Locate the cell with the specified text and output its (X, Y) center coordinate. 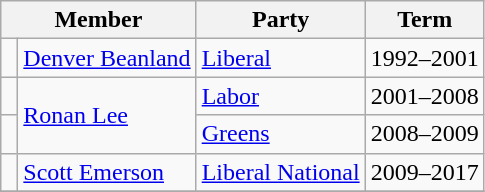
Ronan Lee (107, 115)
Greens (280, 134)
Denver Beanland (107, 58)
Scott Emerson (107, 172)
Liberal (280, 58)
2008–2009 (424, 134)
Member (98, 20)
Liberal National (280, 172)
1992–2001 (424, 58)
Party (280, 20)
Term (424, 20)
2009–2017 (424, 172)
2001–2008 (424, 96)
Labor (280, 96)
